Scan for the cell matching the given text and deliver its [X, Y] coordinate at center. 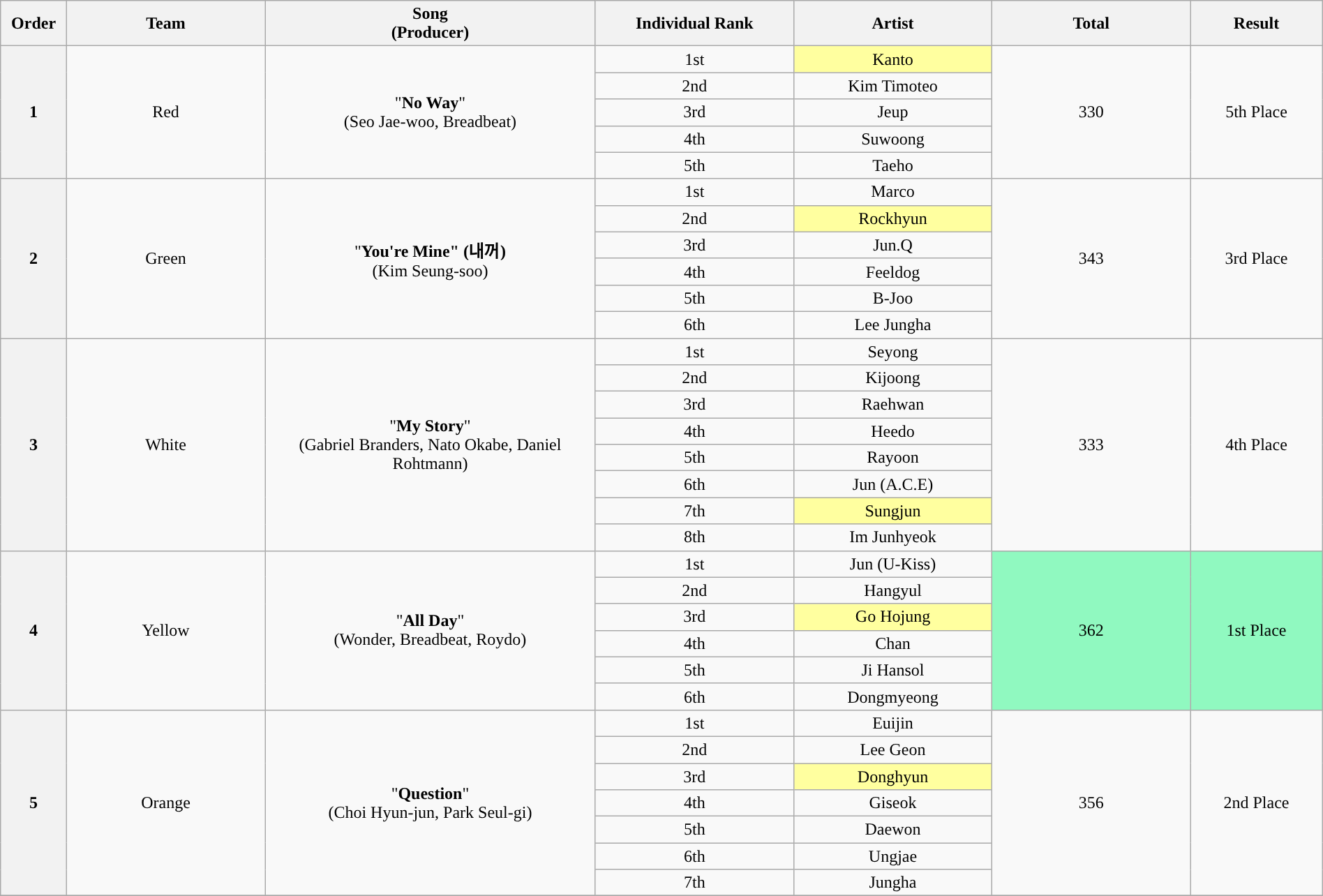
Rockhyun [892, 218]
330 [1091, 112]
Giseok [892, 803]
White [165, 444]
Jun (U-Kiss) [892, 564]
Jun (A.C.E) [892, 484]
1 [33, 112]
333 [1091, 444]
Orange [165, 802]
1st Place [1257, 630]
Ji Hansol [892, 670]
Jun.Q [892, 245]
Artist [892, 24]
Heedo [892, 431]
Suwoong [892, 139]
2nd Place [1257, 802]
8th [694, 537]
Jeup [892, 112]
Total [1091, 24]
Euijin [892, 723]
Rayoon [892, 458]
Ungjae [892, 856]
362 [1091, 630]
Team [165, 24]
Red [165, 112]
4th Place [1257, 444]
3rd Place [1257, 258]
Individual Rank [694, 24]
Im Junhyeok [892, 537]
"No Way"(Seo Jae-woo, Breadbeat) [431, 112]
Yellow [165, 630]
Result [1257, 24]
Donghyun [892, 777]
"My Story"(Gabriel Branders, Nato Okabe, Daniel Rohtmann) [431, 444]
Kanto [892, 59]
5 [33, 802]
Kim Timoteo [892, 86]
Go Hojung [892, 617]
356 [1091, 802]
Raehwan [892, 405]
Marco [892, 192]
Jungha [892, 883]
B-Joo [892, 298]
Lee Jungha [892, 324]
"You're Mine" (내꺼)(Kim Seung-soo) [431, 258]
Taeho [892, 165]
4 [33, 630]
5th Place [1257, 112]
Order [33, 24]
3 [33, 444]
Daewon [892, 830]
Seyong [892, 351]
"All Day" (Wonder, Breadbeat, Roydo) [431, 630]
Sungjun [892, 511]
Green [165, 258]
2 [33, 258]
Kijoong [892, 378]
343 [1091, 258]
Feeldog [892, 271]
"Question"(Choi Hyun-jun, Park Seul-gi) [431, 802]
Lee Geon [892, 749]
Hangyul [892, 590]
Song(Producer) [431, 24]
Chan [892, 643]
Dongmyeong [892, 696]
